For the text-containing cell, return its midpoint in (X, Y) coordinate format. 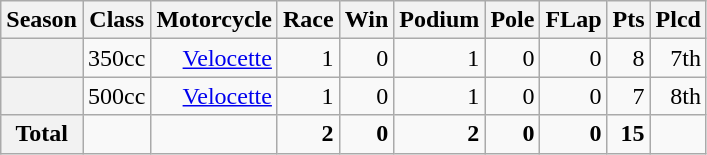
Class (116, 20)
FLap (574, 20)
15 (628, 134)
7 (628, 96)
Motorcycle (214, 20)
Season (42, 20)
8th (678, 96)
Race (308, 20)
Pts (628, 20)
Podium (440, 20)
Pole (512, 20)
8 (628, 58)
Plcd (678, 20)
350cc (116, 58)
Win (366, 20)
Total (42, 134)
7th (678, 58)
500cc (116, 96)
